Capture the cell that displays the provided text and extract its [X, Y] central coordinate. 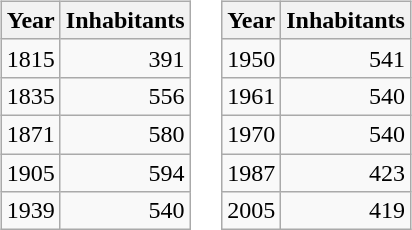
423 [346, 173]
594 [125, 173]
1939 [30, 211]
1871 [30, 134]
541 [346, 58]
1961 [252, 96]
2005 [252, 211]
391 [125, 58]
1950 [252, 58]
1970 [252, 134]
1835 [30, 96]
1987 [252, 173]
419 [346, 211]
556 [125, 96]
1815 [30, 58]
580 [125, 134]
1905 [30, 173]
